Detect which cell encompasses the target text, then output its [X, Y] center coordinate. 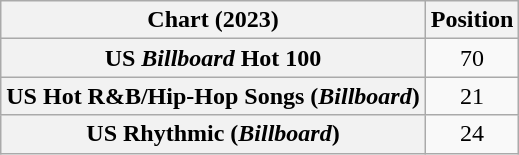
US Billboard Hot 100 [213, 58]
21 [472, 96]
24 [472, 134]
70 [472, 58]
Position [472, 20]
Chart (2023) [213, 20]
US Hot R&B/Hip-Hop Songs (Billboard) [213, 96]
US Rhythmic (Billboard) [213, 134]
